Determine the [X, Y] coordinate at the center of the cell enclosing the given text.  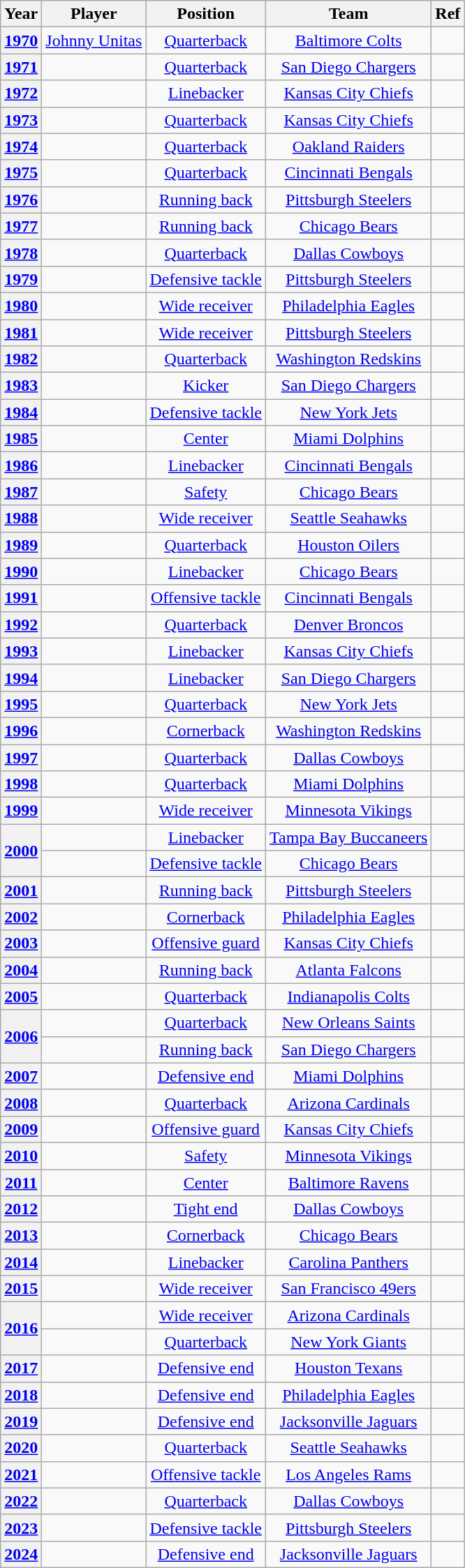
1987 [21, 492]
Tampa Bay Buccaneers [349, 837]
2011 [21, 1183]
2014 [21, 1262]
Kicker [206, 386]
1981 [21, 333]
1983 [21, 386]
1976 [21, 200]
1971 [21, 67]
2008 [21, 1103]
2018 [21, 1395]
Johnny Unitas [94, 40]
New Orleans Saints [349, 1023]
Baltimore Ravens [349, 1183]
2024 [21, 1554]
2017 [21, 1368]
2021 [21, 1474]
Tight end [206, 1209]
2006 [21, 1036]
2019 [21, 1421]
1995 [21, 704]
1972 [21, 94]
2023 [21, 1528]
2020 [21, 1448]
1997 [21, 757]
2009 [21, 1129]
1988 [21, 518]
2007 [21, 1076]
1975 [21, 173]
1980 [21, 306]
Oakland Raiders [349, 147]
2000 [21, 851]
1985 [21, 439]
2012 [21, 1209]
2015 [21, 1289]
1991 [21, 598]
Houston Texans [349, 1368]
Team [349, 14]
1974 [21, 147]
1973 [21, 120]
Atlanta Falcons [349, 970]
2004 [21, 970]
1970 [21, 40]
Denver Broncos [349, 625]
1992 [21, 625]
Ref [448, 14]
New York Giants [349, 1342]
2022 [21, 1501]
1989 [21, 545]
Carolina Panthers [349, 1262]
Position [206, 14]
2016 [21, 1329]
2002 [21, 917]
Los Angeles Rams [349, 1474]
1990 [21, 572]
1994 [21, 678]
San Francisco 49ers [349, 1289]
Baltimore Colts [349, 40]
1984 [21, 412]
1977 [21, 226]
2005 [21, 996]
1996 [21, 731]
2001 [21, 890]
1999 [21, 811]
1979 [21, 279]
1978 [21, 253]
Year [21, 14]
1993 [21, 651]
2013 [21, 1236]
Indianapolis Colts [349, 996]
Houston Oilers [349, 545]
1986 [21, 465]
2003 [21, 943]
1982 [21, 359]
1998 [21, 784]
Player [94, 14]
2010 [21, 1156]
